For the text-containing cell, return its midpoint in [X, Y] coordinate format. 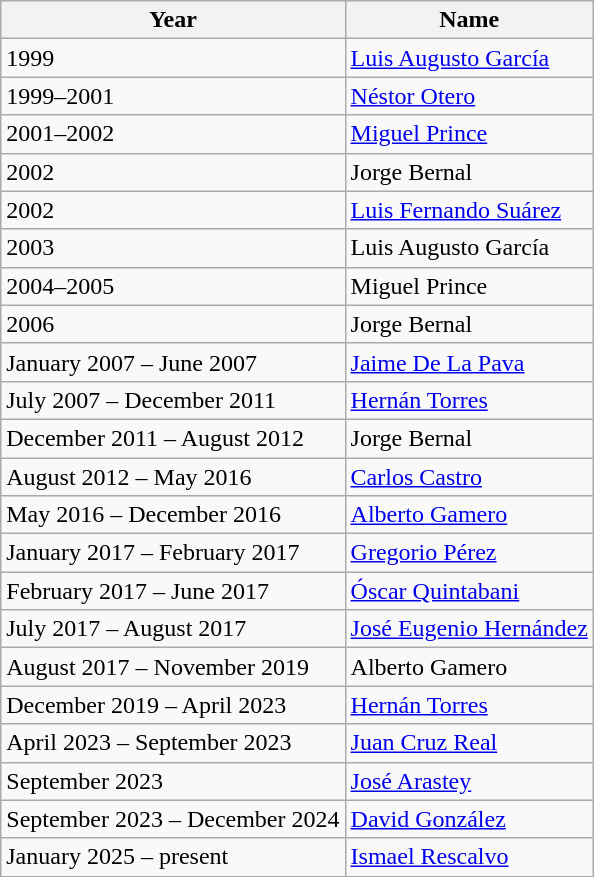
David González [469, 819]
December 2019 – April 2023 [173, 705]
Óscar Quintabani [469, 591]
August 2017 – November 2019 [173, 667]
Year [173, 20]
Gregorio Pérez [469, 553]
September 2023 – December 2024 [173, 819]
February 2017 – June 2017 [173, 591]
December 2011 – August 2012 [173, 438]
Juan Cruz Real [469, 743]
1999 [173, 58]
Jaime De La Pava [469, 362]
Carlos Castro [469, 477]
2004–2005 [173, 286]
Ismael Rescalvo [469, 857]
July 2007 – December 2011 [173, 400]
January 2017 – February 2017 [173, 553]
January 2007 – June 2007 [173, 362]
1999–2001 [173, 96]
Néstor Otero [469, 96]
José Eugenio Hernández [469, 629]
José Arastey [469, 781]
April 2023 – September 2023 [173, 743]
2006 [173, 324]
2003 [173, 248]
2001–2002 [173, 134]
August 2012 – May 2016 [173, 477]
May 2016 – December 2016 [173, 515]
July 2017 – August 2017 [173, 629]
Name [469, 20]
January 2025 – present [173, 857]
Luis Fernando Suárez [469, 210]
September 2023 [173, 781]
